Determine the [X, Y] coordinate at the center of the cell enclosing the given text.  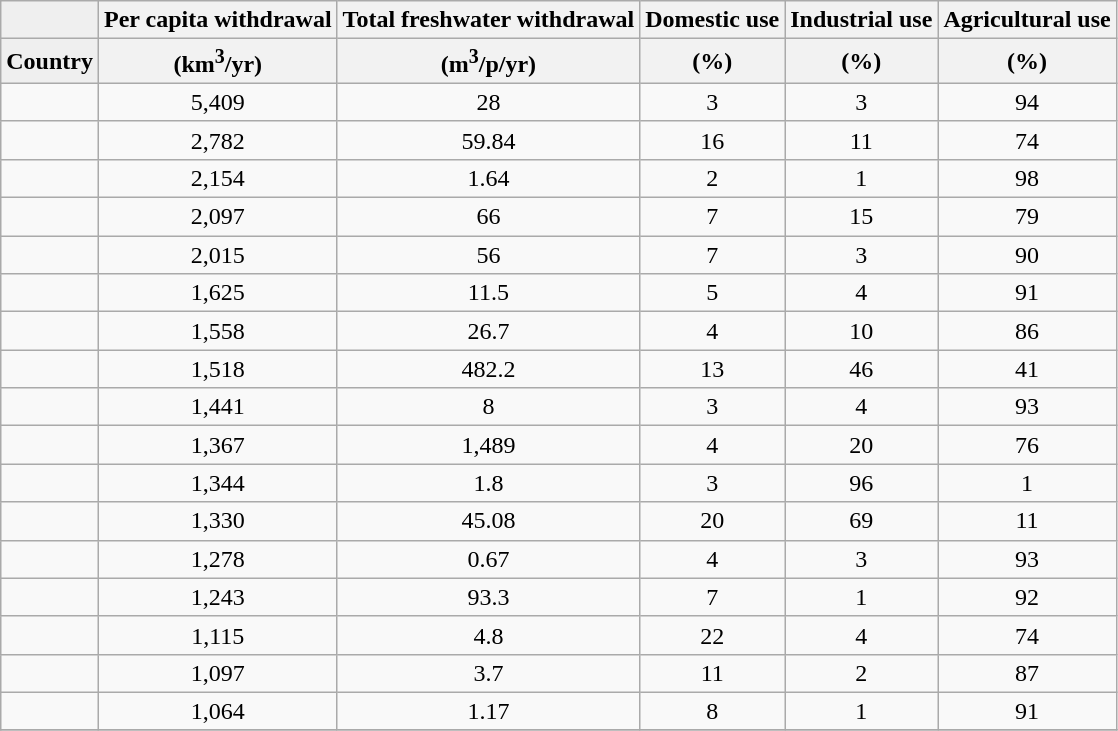
22 [712, 635]
16 [712, 140]
13 [712, 369]
1,367 [218, 445]
Per capita withdrawal [218, 20]
11.5 [488, 293]
Agricultural use [1027, 20]
4.8 [488, 635]
1,064 [218, 711]
2,097 [218, 217]
45.08 [488, 521]
2,154 [218, 178]
1.64 [488, 178]
1,441 [218, 407]
1,097 [218, 673]
1,243 [218, 597]
1.8 [488, 483]
90 [1027, 255]
87 [1027, 673]
79 [1027, 217]
98 [1027, 178]
Domestic use [712, 20]
66 [488, 217]
26.7 [488, 331]
(km3/yr) [218, 62]
10 [862, 331]
1,489 [488, 445]
69 [862, 521]
Industrial use [862, 20]
76 [1027, 445]
56 [488, 255]
86 [1027, 331]
41 [1027, 369]
28 [488, 102]
1.17 [488, 711]
1,330 [218, 521]
Country [50, 62]
2,015 [218, 255]
5,409 [218, 102]
2,782 [218, 140]
1,344 [218, 483]
92 [1027, 597]
1,278 [218, 559]
0.67 [488, 559]
1,558 [218, 331]
1,518 [218, 369]
1,115 [218, 635]
15 [862, 217]
94 [1027, 102]
5 [712, 293]
482.2 [488, 369]
96 [862, 483]
46 [862, 369]
3.7 [488, 673]
Total freshwater withdrawal [488, 20]
93.3 [488, 597]
1,625 [218, 293]
(m3/p/yr) [488, 62]
59.84 [488, 140]
